Pinpoint the cell where the given text exists, returning its [X, Y] midpoint coordinate. 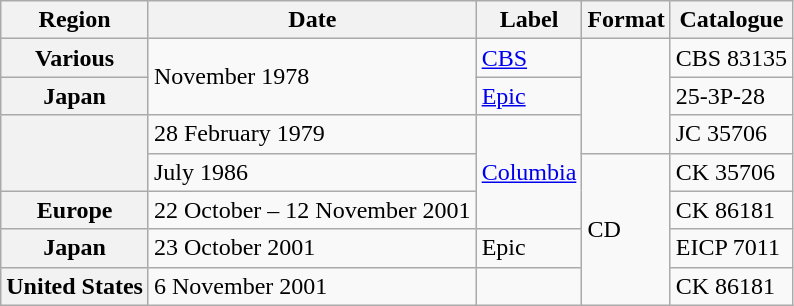
EICP 7011 [731, 248]
Label [529, 20]
25-3P-28 [731, 96]
Date [312, 20]
6 November 2001 [312, 286]
Format [626, 20]
Various [75, 58]
CBS [529, 58]
Europe [75, 210]
28 February 1979 [312, 134]
Columbia [529, 172]
November 1978 [312, 77]
Catalogue [731, 20]
Region [75, 20]
CBS 83135 [731, 58]
23 October 2001 [312, 248]
United States [75, 286]
CK 35706 [731, 172]
July 1986 [312, 172]
22 October – 12 November 2001 [312, 210]
JC 35706 [731, 134]
CD [626, 229]
